Find where the given text appears and provide that cell's center as (X, Y) coordinate. 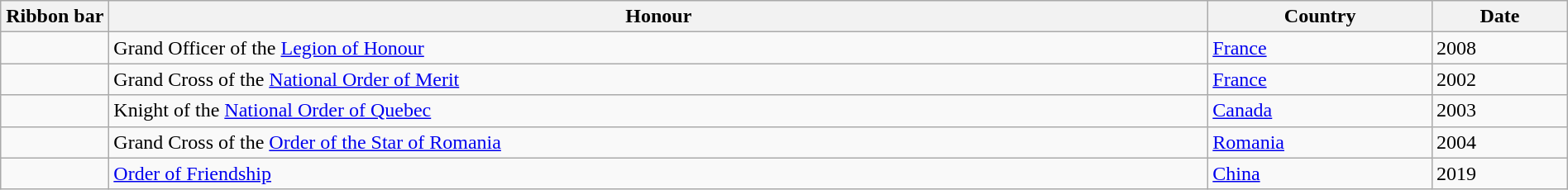
2003 (1500, 111)
Canada (1320, 111)
2019 (1500, 173)
Knight of the National Order of Quebec (658, 111)
Country (1320, 17)
Romania (1320, 142)
Order of Friendship (658, 173)
China (1320, 173)
Ribbon bar (55, 17)
Date (1500, 17)
2002 (1500, 79)
Honour (658, 17)
Grand Cross of the Order of the Star of Romania (658, 142)
Grand Cross of the National Order of Merit (658, 79)
2008 (1500, 48)
Grand Officer of the Legion of Honour (658, 48)
2004 (1500, 142)
